Provide the (X, Y) coordinate of the cell's center where the given text is located.  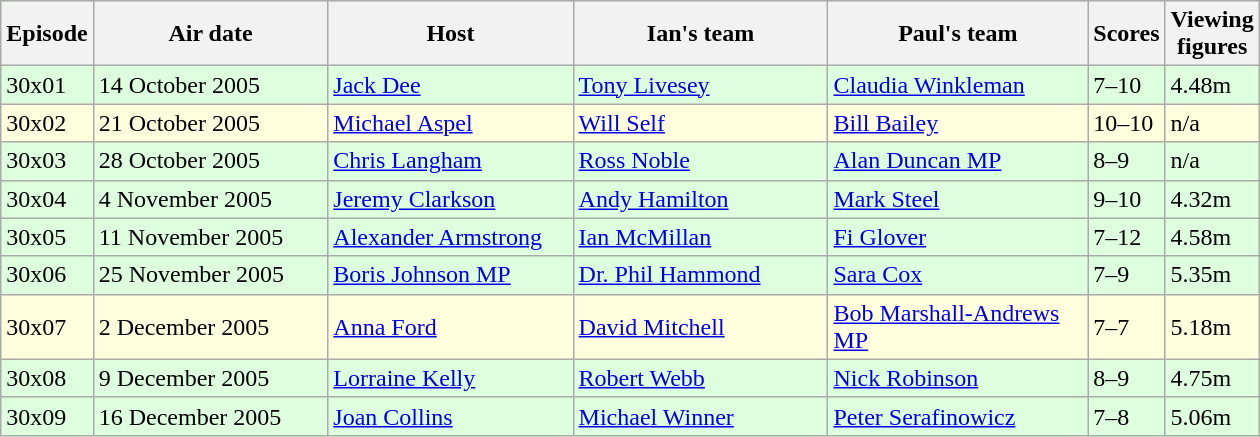
Tony Livesey (700, 85)
Michael Winner (700, 416)
Jeremy Clarkson (450, 199)
Jack Dee (450, 85)
Chris Langham (450, 161)
Alexander Armstrong (450, 237)
5.06m (1212, 416)
Viewing figures (1212, 34)
30x09 (47, 416)
Scores (1126, 34)
Anna Ford (450, 326)
Joan Collins (450, 416)
7–12 (1126, 237)
7–10 (1126, 85)
30x01 (47, 85)
30x05 (47, 237)
7–8 (1126, 416)
30x02 (47, 123)
14 October 2005 (210, 85)
David Mitchell (700, 326)
4.32m (1212, 199)
Paul's team (958, 34)
11 November 2005 (210, 237)
21 October 2005 (210, 123)
30x08 (47, 378)
4.58m (1212, 237)
4.48m (1212, 85)
30x03 (47, 161)
16 December 2005 (210, 416)
Host (450, 34)
Lorraine Kelly (450, 378)
5.35m (1212, 275)
Alan Duncan MP (958, 161)
30x07 (47, 326)
Nick Robinson (958, 378)
Claudia Winkleman (958, 85)
Mark Steel (958, 199)
4.75m (1212, 378)
4 November 2005 (210, 199)
Fi Glover (958, 237)
Air date (210, 34)
Ross Noble (700, 161)
Andy Hamilton (700, 199)
Michael Aspel (450, 123)
2 December 2005 (210, 326)
9 December 2005 (210, 378)
Robert Webb (700, 378)
7–9 (1126, 275)
Will Self (700, 123)
30x04 (47, 199)
Episode (47, 34)
10–10 (1126, 123)
25 November 2005 (210, 275)
Bob Marshall-Andrews MP (958, 326)
Bill Bailey (958, 123)
Ian McMillan (700, 237)
Sara Cox (958, 275)
30x06 (47, 275)
9–10 (1126, 199)
5.18m (1212, 326)
7–7 (1126, 326)
28 October 2005 (210, 161)
Peter Serafinowicz (958, 416)
Boris Johnson MP (450, 275)
Ian's team (700, 34)
Dr. Phil Hammond (700, 275)
